Determine the (X, Y) coordinate at the center of the cell enclosing the given text.  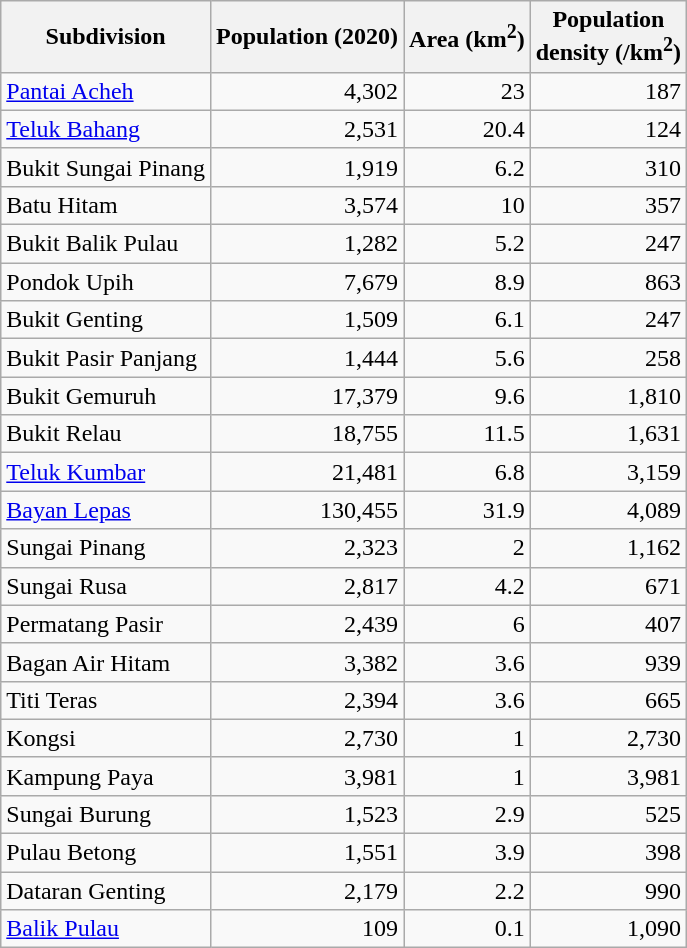
6 (468, 624)
Pulau Betong (106, 853)
4.2 (468, 586)
6.2 (468, 167)
130,455 (306, 510)
1,282 (306, 244)
939 (608, 662)
187 (608, 91)
3,159 (608, 472)
863 (608, 282)
Bukit Relau (106, 434)
Teluk Kumbar (106, 472)
Bukit Sungai Pinang (106, 167)
6.8 (468, 472)
1,919 (306, 167)
258 (608, 358)
10 (468, 205)
407 (608, 624)
2.9 (468, 814)
6.1 (468, 320)
310 (608, 167)
Bagan Air Hitam (106, 662)
21,481 (306, 472)
0.1 (468, 929)
1,810 (608, 396)
Area (km2) (468, 37)
2,323 (306, 548)
18,755 (306, 434)
7,679 (306, 282)
9.6 (468, 396)
Bukit Pasir Panjang (106, 358)
3,574 (306, 205)
Sungai Pinang (106, 548)
Bukit Genting (106, 320)
Batu Hitam (106, 205)
109 (306, 929)
Pantai Acheh (106, 91)
Dataran Genting (106, 891)
Kampung Paya (106, 776)
Permatang Pasir (106, 624)
20.4 (468, 129)
Pondok Upih (106, 282)
11.5 (468, 434)
3.9 (468, 853)
23 (468, 91)
990 (608, 891)
2,531 (306, 129)
2,439 (306, 624)
Teluk Bahang (106, 129)
Sungai Rusa (106, 586)
31.9 (468, 510)
2,179 (306, 891)
665 (608, 700)
Titi Teras (106, 700)
2.2 (468, 891)
1,551 (306, 853)
2 (468, 548)
398 (608, 853)
Sungai Burung (106, 814)
Subdivision (106, 37)
671 (608, 586)
Populationdensity (/km2) (608, 37)
2,394 (306, 700)
Bayan Lepas (106, 510)
5.2 (468, 244)
1,509 (306, 320)
17,379 (306, 396)
Population (2020) (306, 37)
525 (608, 814)
4,089 (608, 510)
Bukit Balik Pulau (106, 244)
8.9 (468, 282)
124 (608, 129)
5.6 (468, 358)
1,523 (306, 814)
3,382 (306, 662)
Bukit Gemuruh (106, 396)
1,444 (306, 358)
1,090 (608, 929)
Kongsi (106, 738)
357 (608, 205)
4,302 (306, 91)
Balik Pulau (106, 929)
2,817 (306, 586)
1,631 (608, 434)
1,162 (608, 548)
